For the text-containing cell, return its midpoint in [x, y] coordinate format. 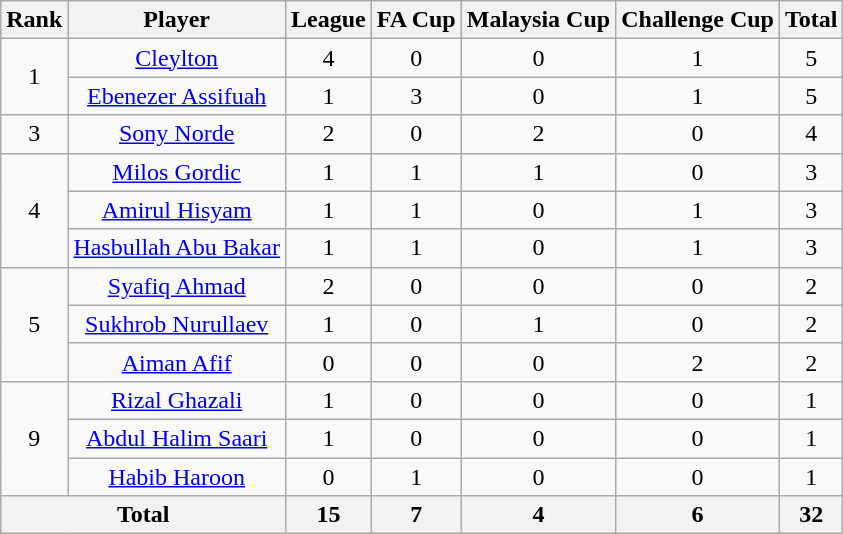
Habib Haroon [177, 477]
Challenge Cup [698, 20]
FA Cup [416, 20]
Malaysia Cup [538, 20]
Cleylton [177, 58]
Amirul Hisyam [177, 210]
Sukhrob Nurullaev [177, 324]
Abdul Halim Saari [177, 438]
15 [329, 515]
Milos Gordic [177, 172]
32 [811, 515]
Player [177, 20]
Rizal Ghazali [177, 400]
9 [34, 438]
League [329, 20]
Syafiq Ahmad [177, 286]
Ebenezer Assifuah [177, 96]
Sony Norde [177, 134]
6 [698, 515]
7 [416, 515]
Hasbullah Abu Bakar [177, 248]
Rank [34, 20]
Aiman Afif [177, 362]
